From the cell containing the given text, extract its center point as (x, y) coordinate. 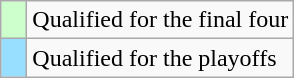
Qualified for the playoffs (160, 58)
Qualified for the final four (160, 20)
